Output the (X, Y) coordinate of the center of the cell containing the given text.  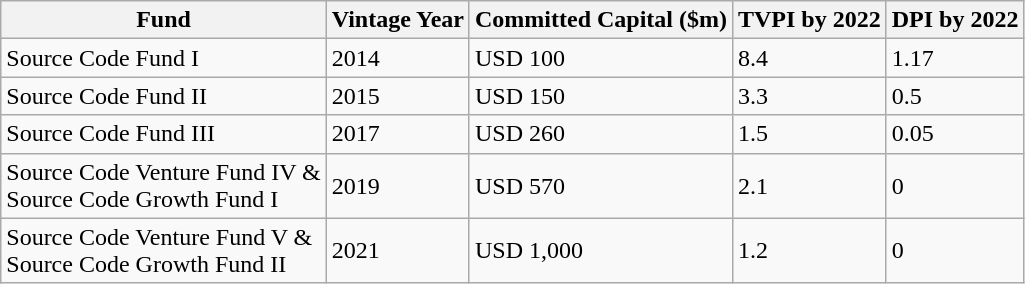
2017 (398, 134)
0.05 (955, 134)
Source Code Fund I (164, 58)
Source Code Fund II (164, 96)
1.17 (955, 58)
0.5 (955, 96)
1.5 (809, 134)
2015 (398, 96)
Source Code Fund III (164, 134)
2021 (398, 250)
TVPI by 2022 (809, 20)
USD 100 (600, 58)
USD 150 (600, 96)
DPI by 2022 (955, 20)
2019 (398, 186)
Vintage Year (398, 20)
2.1 (809, 186)
1.2 (809, 250)
Source Code Venture Fund V &Source Code Growth Fund II (164, 250)
Source Code Venture Fund IV &Source Code Growth Fund I (164, 186)
3.3 (809, 96)
Committed Capital ($m) (600, 20)
2014 (398, 58)
USD 570 (600, 186)
Fund (164, 20)
8.4 (809, 58)
USD 260 (600, 134)
USD 1,000 (600, 250)
